Return the (X, Y) coordinate for the center point of the cell that contains the specified text.  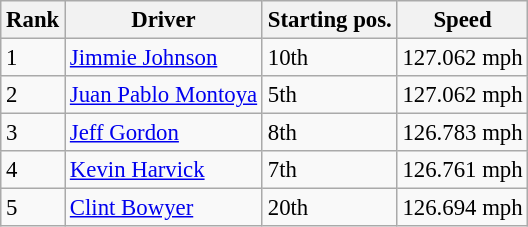
Speed (462, 20)
126.694 mph (462, 208)
4 (33, 170)
Starting pos. (330, 20)
20th (330, 208)
126.783 mph (462, 133)
Driver (164, 20)
5th (330, 95)
5 (33, 208)
10th (330, 58)
7th (330, 170)
Clint Bowyer (164, 208)
126.761 mph (462, 170)
1 (33, 58)
3 (33, 133)
Jimmie Johnson (164, 58)
Juan Pablo Montoya (164, 95)
8th (330, 133)
Rank (33, 20)
Jeff Gordon (164, 133)
Kevin Harvick (164, 170)
2 (33, 95)
